Return the [x, y] coordinate for the center point of the cell that contains the specified text.  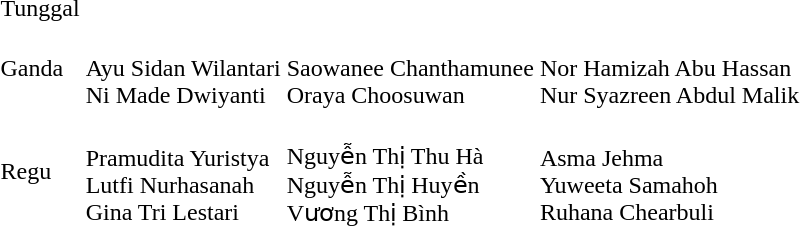
Nor Hamizah Abu HassanNur Syazreen Abdul Malik [669, 68]
Ayu Sidan WilantariNi Made Dwiyanti [183, 68]
Saowanee ChanthamuneeOraya Choosuwan [410, 68]
